Find where the given text appears and provide that cell's center as [x, y] coordinate. 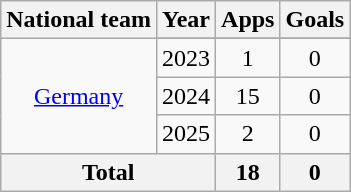
Total [108, 172]
National team [79, 20]
Apps [248, 20]
Germany [79, 96]
Goals [315, 20]
2 [248, 134]
1 [248, 58]
2025 [186, 134]
2023 [186, 58]
2024 [186, 96]
18 [248, 172]
Year [186, 20]
15 [248, 96]
